Capture the cell that displays the provided text and extract its [X, Y] central coordinate. 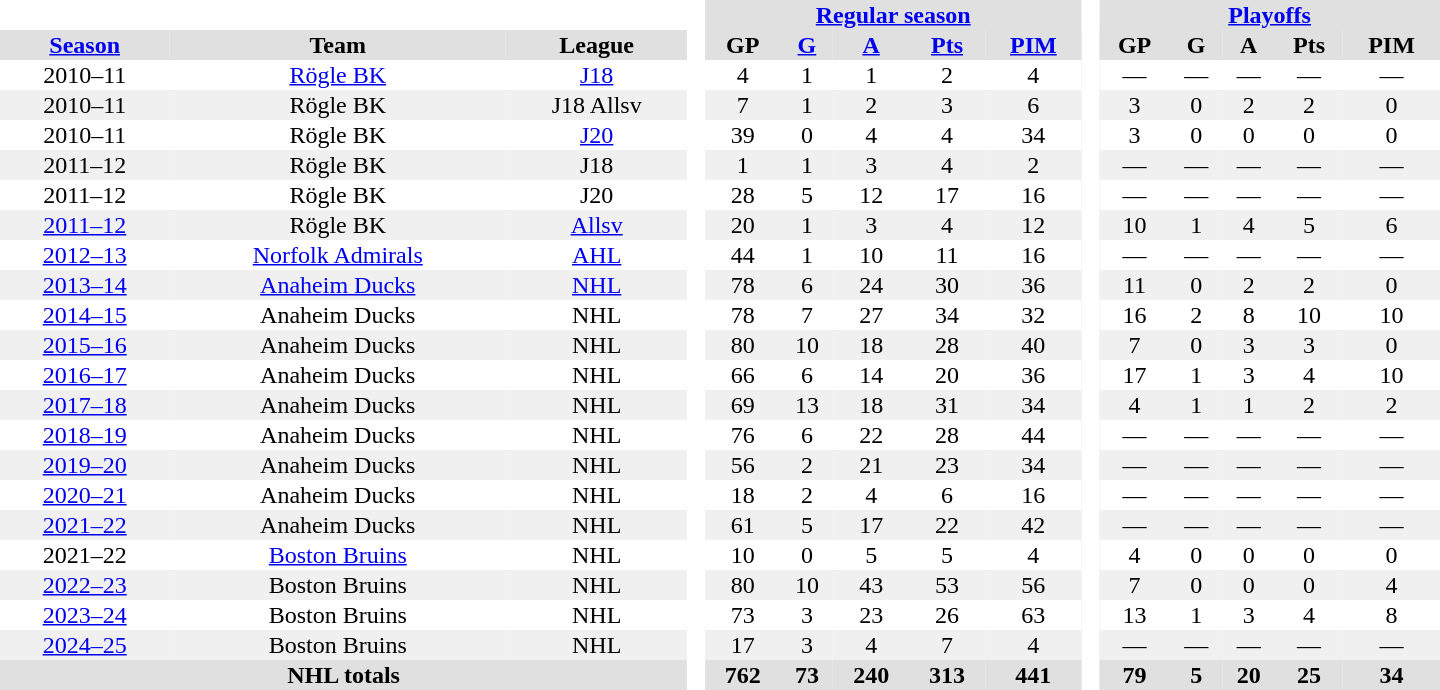
Allsv [596, 225]
21 [871, 465]
66 [743, 375]
24 [871, 285]
30 [947, 285]
27 [871, 315]
2015–16 [84, 345]
40 [1034, 345]
25 [1309, 675]
63 [1034, 615]
69 [743, 405]
42 [1034, 525]
Playoffs [1270, 15]
441 [1034, 675]
League [596, 45]
2016–17 [84, 375]
79 [1134, 675]
76 [743, 435]
NHL totals [344, 675]
240 [871, 675]
2014–15 [84, 315]
Regular season [894, 15]
31 [947, 405]
Norfolk Admirals [338, 255]
2018–19 [84, 435]
61 [743, 525]
2020–21 [84, 495]
762 [743, 675]
2024–25 [84, 645]
313 [947, 675]
32 [1034, 315]
Team [338, 45]
Season [84, 45]
43 [871, 585]
2023–24 [84, 615]
53 [947, 585]
2017–18 [84, 405]
2022–23 [84, 585]
26 [947, 615]
2012–13 [84, 255]
2013–14 [84, 285]
J18 Allsv [596, 105]
AHL [596, 255]
39 [743, 135]
2019–20 [84, 465]
14 [871, 375]
